From the cell containing the given text, extract its center point as (X, Y) coordinate. 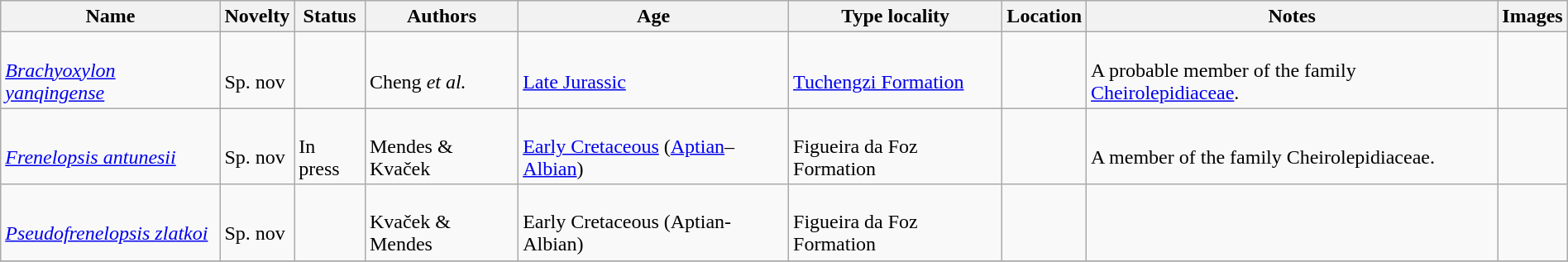
Status (330, 17)
Mendes & Kvaček (442, 146)
Novelty (257, 17)
Tuchengzi Formation (896, 70)
Cheng et al. (442, 70)
Name (111, 17)
Frenelopsis antunesii (111, 146)
Type locality (896, 17)
Pseudofrenelopsis zlatkoi (111, 222)
A probable member of the family Cheirolepidiaceae. (1292, 70)
Images (1532, 17)
Authors (442, 17)
Early Cretaceous (Aptian-Albian) (653, 222)
Location (1045, 17)
Kvaček & Mendes (442, 222)
Early Cretaceous (Aptian–Albian) (653, 146)
In press (330, 146)
Age (653, 17)
Late Jurassic (653, 70)
Brachyoxylon yanqingense (111, 70)
A member of the family Cheirolepidiaceae. (1292, 146)
Notes (1292, 17)
